Provide the [X, Y] coordinate of the cell's center where the given text is located.  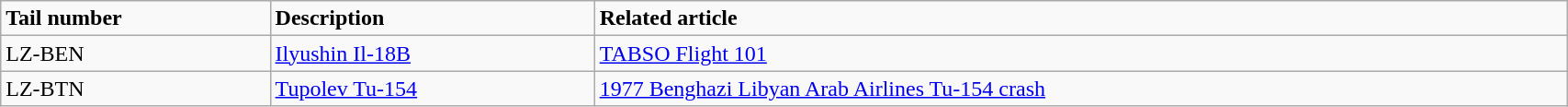
TABSO Flight 101 [1080, 53]
Tupolev Tu-154 [432, 89]
Tail number [136, 18]
1977 Benghazi Libyan Arab Airlines Tu-154 crash [1080, 89]
LZ-BEN [136, 53]
LZ-BTN [136, 89]
Related article [1080, 18]
Description [432, 18]
Ilyushin Il-18B [432, 53]
